Provide the (X, Y) coordinate of the cell's center where the given text is located.  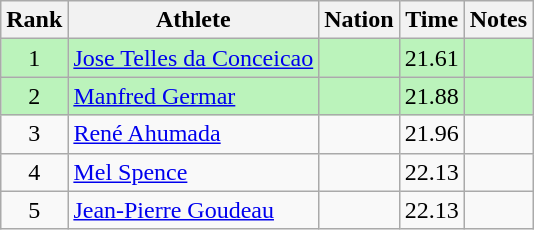
René Ahumada (194, 134)
Manfred Germar (194, 96)
Nation (359, 20)
1 (34, 58)
3 (34, 134)
21.61 (432, 58)
2 (34, 96)
Jean-Pierre Goudeau (194, 210)
5 (34, 210)
21.96 (432, 134)
Time (432, 20)
4 (34, 172)
Jose Telles da Conceicao (194, 58)
Notes (498, 20)
Athlete (194, 20)
21.88 (432, 96)
Rank (34, 20)
Mel Spence (194, 172)
